Search for the cell housing the specified text and yield its (X, Y) center coordinate. 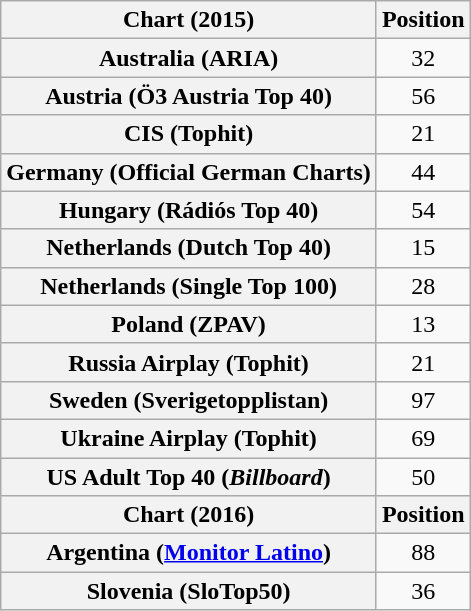
28 (423, 286)
Poland (ZPAV) (189, 324)
Sweden (Sverigetopplistan) (189, 400)
13 (423, 324)
88 (423, 553)
54 (423, 210)
CIS (Tophit) (189, 134)
Slovenia (SloTop50) (189, 591)
Chart (2016) (189, 515)
32 (423, 58)
Netherlands (Dutch Top 40) (189, 248)
15 (423, 248)
Germany (Official German Charts) (189, 172)
Chart (2015) (189, 20)
44 (423, 172)
69 (423, 438)
36 (423, 591)
Hungary (Rádiós Top 40) (189, 210)
Netherlands (Single Top 100) (189, 286)
Australia (ARIA) (189, 58)
Russia Airplay (Tophit) (189, 362)
US Adult Top 40 (Billboard) (189, 477)
97 (423, 400)
56 (423, 96)
Austria (Ö3 Austria Top 40) (189, 96)
50 (423, 477)
Argentina (Monitor Latino) (189, 553)
Ukraine Airplay (Tophit) (189, 438)
